Scan for the cell matching the given text and deliver its [X, Y] coordinate at center. 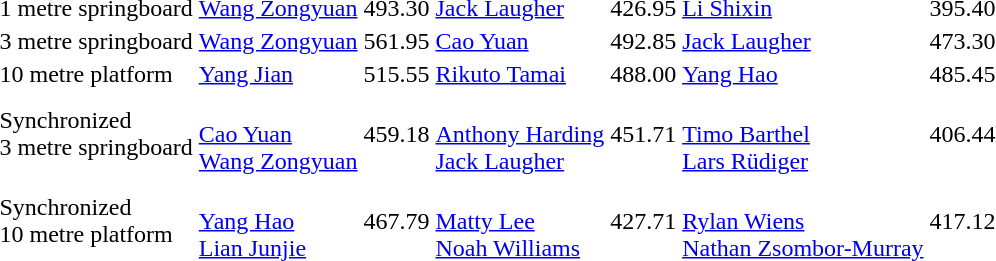
515.55 [396, 74]
Anthony HardingJack Laugher [520, 134]
Yang Jian [278, 74]
561.95 [396, 41]
Timo BarthelLars Rüdiger [803, 134]
451.71 [644, 134]
Cao YuanWang Zongyuan [278, 134]
Jack Laugher [803, 41]
Cao Yuan [520, 41]
Wang Zongyuan [278, 41]
Rikuto Tamai [520, 74]
Yang Hao [803, 74]
459.18 [396, 134]
492.85 [644, 41]
488.00 [644, 74]
